Pinpoint the cell where the given text exists, returning its [X, Y] midpoint coordinate. 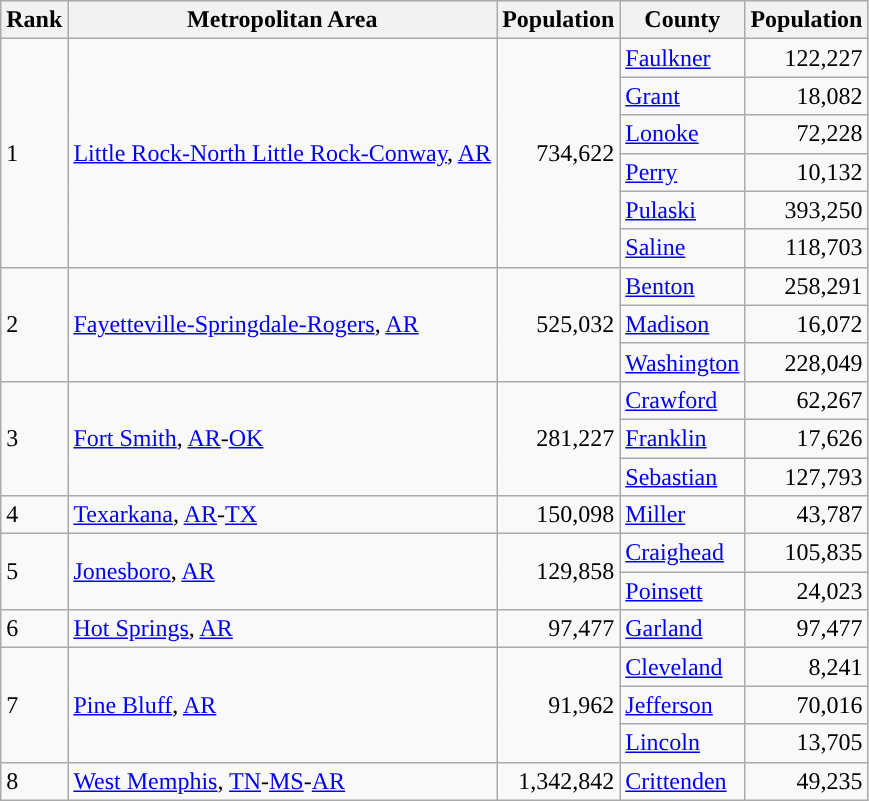
Faulkner [682, 58]
8 [34, 781]
62,267 [806, 400]
Fort Smith, AR-OK [282, 438]
Lonoke [682, 134]
525,032 [558, 324]
228,049 [806, 362]
49,235 [806, 781]
24,023 [806, 591]
10,132 [806, 172]
Crawford [682, 400]
Garland [682, 629]
18,082 [806, 96]
Craighead [682, 553]
91,962 [558, 705]
1 [34, 153]
5 [34, 572]
4 [34, 515]
70,016 [806, 705]
Texarkana, AR-TX [282, 515]
Saline [682, 248]
3 [34, 438]
150,098 [558, 515]
129,858 [558, 572]
Pulaski [682, 210]
2 [34, 324]
Washington [682, 362]
8,241 [806, 667]
Hot Springs, AR [282, 629]
Little Rock-North Little Rock-Conway, AR [282, 153]
County [682, 20]
Poinsett [682, 591]
105,835 [806, 553]
Benton [682, 286]
Pine Bluff, AR [282, 705]
122,227 [806, 58]
7 [34, 705]
1,342,842 [558, 781]
Crittenden [682, 781]
Metropolitan Area [282, 20]
17,626 [806, 438]
258,291 [806, 286]
43,787 [806, 515]
Rank [34, 20]
13,705 [806, 743]
281,227 [558, 438]
Cleveland [682, 667]
Miller [682, 515]
Grant [682, 96]
Jefferson [682, 705]
118,703 [806, 248]
127,793 [806, 477]
16,072 [806, 324]
Madison [682, 324]
Franklin [682, 438]
393,250 [806, 210]
Fayetteville-Springdale-Rogers, AR [282, 324]
Jonesboro, AR [282, 572]
Sebastian [682, 477]
6 [34, 629]
West Memphis, TN-MS-AR [282, 781]
Lincoln [682, 743]
Perry [682, 172]
734,622 [558, 153]
72,228 [806, 134]
